For the text-containing cell, return its midpoint in (X, Y) coordinate format. 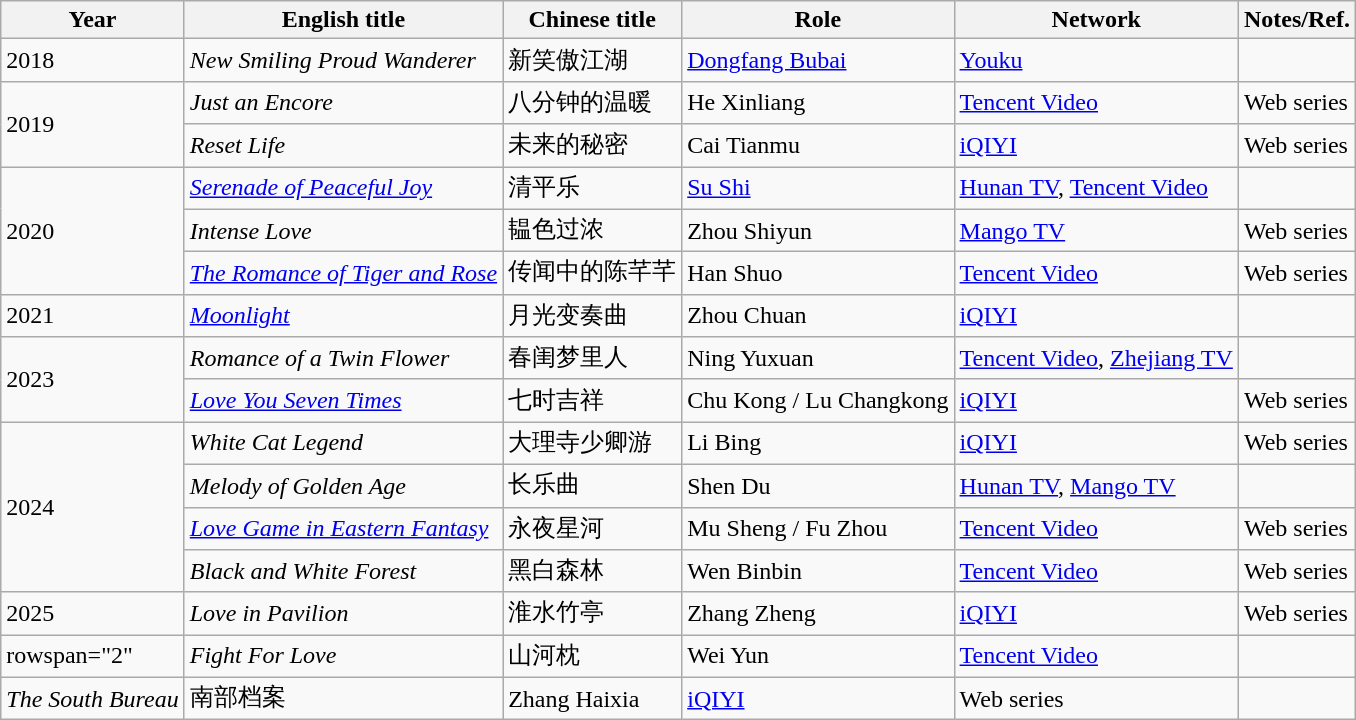
Love in Pavilion (343, 614)
传闻中的陈芊芊 (592, 274)
Su Shi (818, 188)
2023 (92, 380)
Zhang Haixia (592, 698)
Notes/Ref. (1296, 20)
The South Bureau (92, 698)
He Xinliang (818, 102)
Youku (1096, 60)
Dongfang Bubai (818, 60)
山河枕 (592, 656)
rowspan="2" (92, 656)
Zhang Zheng (818, 614)
Cai Tianmu (818, 146)
Just an Encore (343, 102)
长乐曲 (592, 486)
月光变奏曲 (592, 316)
New Smiling Proud Wanderer (343, 60)
永夜星河 (592, 528)
Moonlight (343, 316)
Wei Yun (818, 656)
七时吉祥 (592, 400)
新笑傲江湖 (592, 60)
2021 (92, 316)
2019 (92, 124)
English title (343, 20)
Love You Seven Times (343, 400)
韫色过浓 (592, 230)
Mango TV (1096, 230)
Reset Life (343, 146)
未来的秘密 (592, 146)
Hunan TV, Tencent Video (1096, 188)
Mu Sheng / Fu Zhou (818, 528)
Ning Yuxuan (818, 358)
Role (818, 20)
八分钟的温暖 (592, 102)
Black and White Forest (343, 572)
2018 (92, 60)
Zhou Chuan (818, 316)
Tencent Video, Zhejiang TV (1096, 358)
Shen Du (818, 486)
Romance of a Twin Flower (343, 358)
Intense Love (343, 230)
大理寺少卿游 (592, 444)
清平乐 (592, 188)
Li Bing (818, 444)
黑白森林 (592, 572)
淮水竹亭 (592, 614)
春闺梦里人 (592, 358)
Network (1096, 20)
Year (92, 20)
Chinese title (592, 20)
2020 (92, 230)
Chu Kong / Lu Changkong (818, 400)
南部档案 (343, 698)
White Cat Legend (343, 444)
Hunan TV, Mango TV (1096, 486)
Fight For Love (343, 656)
2024 (92, 507)
2025 (92, 614)
Serenade of Peaceful Joy (343, 188)
Melody of Golden Age (343, 486)
The Romance of Tiger and Rose (343, 274)
Han Shuo (818, 274)
Zhou Shiyun (818, 230)
Love Game in Eastern Fantasy (343, 528)
Wen Binbin (818, 572)
